Scan for the cell matching the given text and deliver its [x, y] coordinate at center. 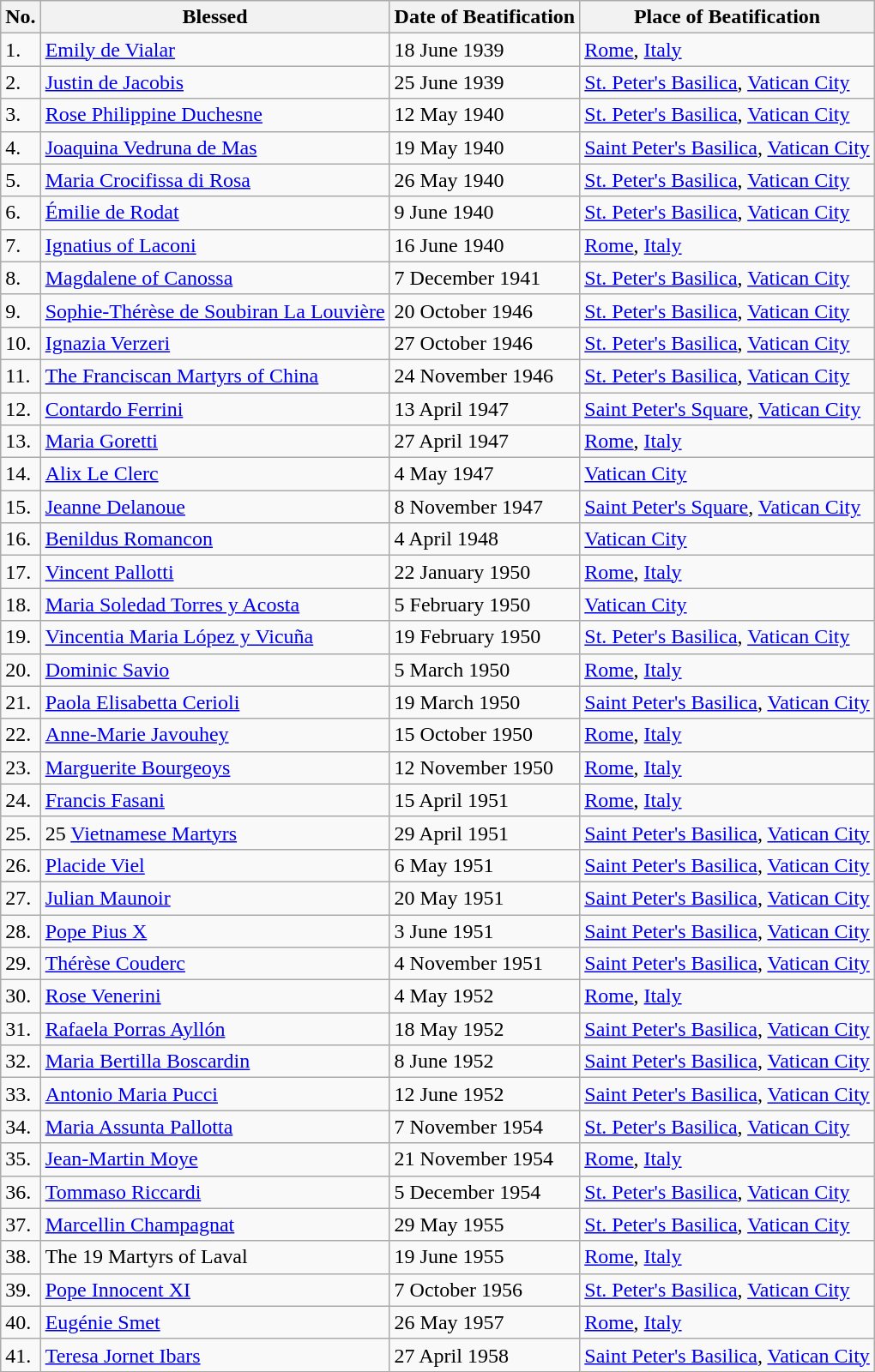
9 June 1940 [485, 213]
8. [21, 278]
Marcellin Champagnat [214, 1225]
Maria Crocifissa di Rosa [214, 180]
4. [21, 147]
Vincentia Maria López y Vicuña [214, 637]
17. [21, 572]
Rose Philippine Duchesne [214, 115]
Jean-Martin Moye [214, 1159]
34. [21, 1127]
Francis Fasani [214, 800]
Place of Beatification [727, 17]
7. [21, 245]
8 November 1947 [485, 507]
Justin de Jacobis [214, 82]
20. [21, 670]
26 May 1957 [485, 1322]
5 February 1950 [485, 605]
Julian Maunoir [214, 898]
29 April 1951 [485, 833]
Pope Pius X [214, 930]
Benildus Romancon [214, 539]
Jeanne Delanoue [214, 507]
4 April 1948 [485, 539]
21 November 1954 [485, 1159]
The Franciscan Martyrs of China [214, 376]
23. [21, 767]
Maria Goretti [214, 442]
25 June 1939 [485, 82]
13. [21, 442]
27 April 1958 [485, 1355]
27. [21, 898]
Date of Beatification [485, 17]
16 June 1940 [485, 245]
18 June 1939 [485, 50]
3 June 1951 [485, 930]
41. [21, 1355]
Sophie-Thérèse de Soubiran La Louvière [214, 310]
Maria Assunta Pallotta [214, 1127]
26. [21, 865]
19 June 1955 [485, 1257]
37. [21, 1225]
19. [21, 637]
14. [21, 474]
7 October 1956 [485, 1290]
2. [21, 82]
Magdalene of Canossa [214, 278]
Placide Viel [214, 865]
21. [21, 702]
3. [21, 115]
38. [21, 1257]
16. [21, 539]
33. [21, 1094]
Alix Le Clerc [214, 474]
12 May 1940 [485, 115]
35. [21, 1159]
4 May 1947 [485, 474]
36. [21, 1192]
6 May 1951 [485, 865]
22 January 1950 [485, 572]
25 Vietnamese Martyrs [214, 833]
20 October 1946 [485, 310]
18 May 1952 [485, 1029]
24 November 1946 [485, 376]
12. [21, 409]
18. [21, 605]
28. [21, 930]
Paola Elisabetta Cerioli [214, 702]
Maria Bertilla Boscardin [214, 1062]
5. [21, 180]
Ignatius of Laconi [214, 245]
No. [21, 17]
Emily de Vialar [214, 50]
5 March 1950 [485, 670]
The 19 Martyrs of Laval [214, 1257]
27 October 1946 [485, 343]
25. [21, 833]
26 May 1940 [485, 180]
Blessed [214, 17]
Ignazia Verzeri [214, 343]
Vincent Pallotti [214, 572]
10. [21, 343]
19 May 1940 [485, 147]
Émilie de Rodat [214, 213]
15 April 1951 [485, 800]
8 June 1952 [485, 1062]
Rafaela Porras Ayllón [214, 1029]
11. [21, 376]
Thérèse Couderc [214, 964]
13 April 1947 [485, 409]
19 March 1950 [485, 702]
5 December 1954 [485, 1192]
22. [21, 735]
31. [21, 1029]
15 October 1950 [485, 735]
24. [21, 800]
39. [21, 1290]
27 April 1947 [485, 442]
19 February 1950 [485, 637]
4 November 1951 [485, 964]
7 November 1954 [485, 1127]
20 May 1951 [485, 898]
Eugénie Smet [214, 1322]
15. [21, 507]
Joaquina Vedruna de Mas [214, 147]
9. [21, 310]
Maria Soledad Torres y Acosta [214, 605]
Marguerite Bourgeoys [214, 767]
30. [21, 996]
Teresa Jornet Ibars [214, 1355]
12 November 1950 [485, 767]
29. [21, 964]
6. [21, 213]
4 May 1952 [485, 996]
Dominic Savio [214, 670]
Rose Venerini [214, 996]
7 December 1941 [485, 278]
1. [21, 50]
Antonio Maria Pucci [214, 1094]
Tommaso Riccardi [214, 1192]
Pope Innocent XI [214, 1290]
12 June 1952 [485, 1094]
32. [21, 1062]
Anne-Marie Javouhey [214, 735]
40. [21, 1322]
Contardo Ferrini [214, 409]
29 May 1955 [485, 1225]
